Extract the [X, Y] coordinate from the center of the cell holding the provided text.  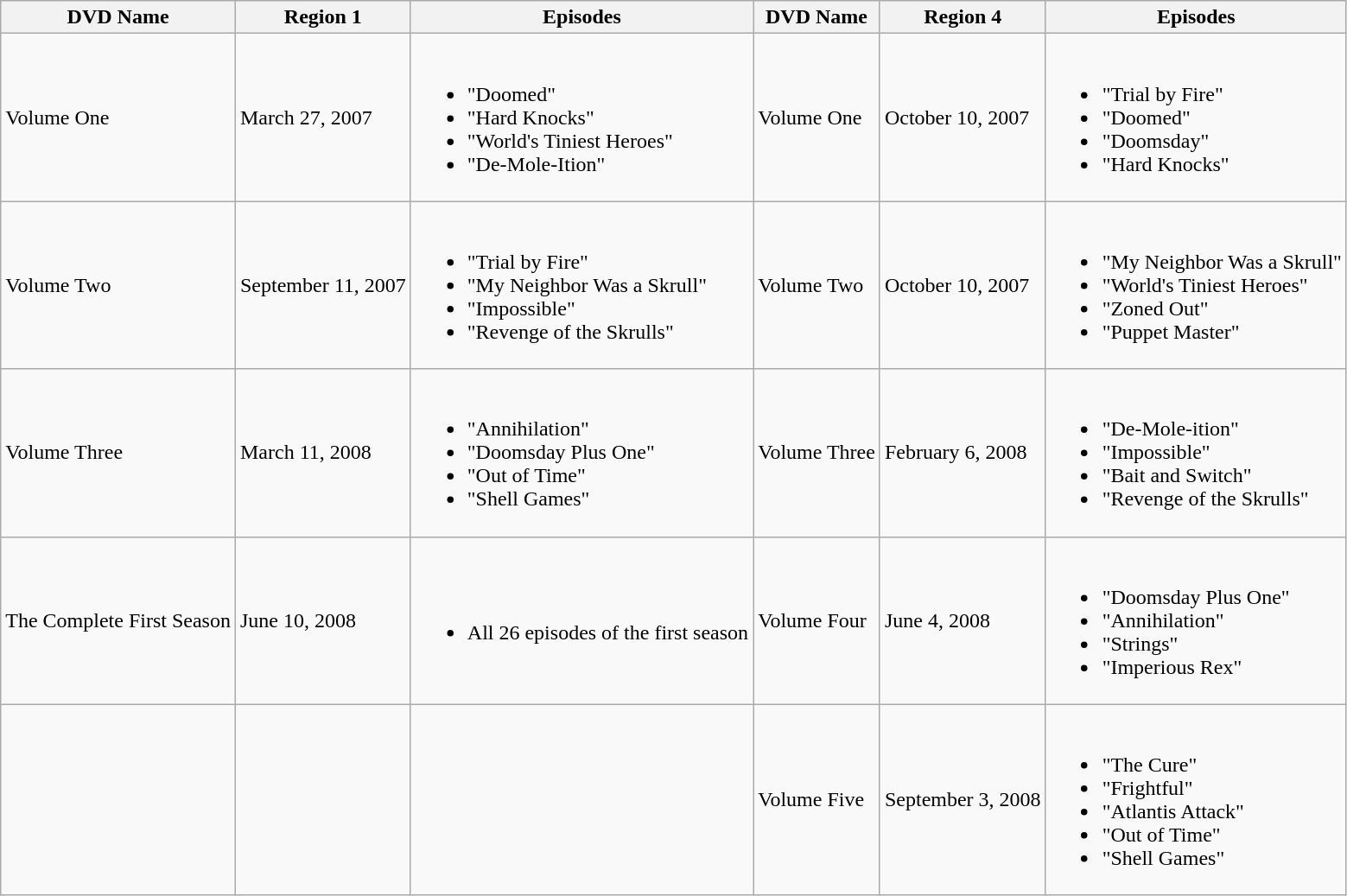
"Trial by Fire""Doomed""Doomsday""Hard Knocks" [1196, 118]
June 4, 2008 [963, 620]
Region 4 [963, 17]
June 10, 2008 [323, 620]
March 27, 2007 [323, 118]
"De-Mole-ition""Impossible""Bait and Switch""Revenge of the Skrulls" [1196, 453]
"The Cure""Frightful""Atlantis Attack""Out of Time""Shell Games" [1196, 800]
"My Neighbor Was a Skrull""World's Tiniest Heroes""Zoned Out""Puppet Master" [1196, 285]
"Trial by Fire""My Neighbor Was a Skrull""Impossible""Revenge of the Skrulls" [581, 285]
"Annihilation""Doomsday Plus One""Out of Time""Shell Games" [581, 453]
Volume Five [817, 800]
All 26 episodes of the first season [581, 620]
Region 1 [323, 17]
February 6, 2008 [963, 453]
The Complete First Season [118, 620]
September 11, 2007 [323, 285]
Volume Four [817, 620]
March 11, 2008 [323, 453]
September 3, 2008 [963, 800]
"Doomsday Plus One""Annihilation""Strings""Imperious Rex" [1196, 620]
"Doomed""Hard Knocks""World's Tiniest Heroes""De-Mole-Ition" [581, 118]
